Determine the (X, Y) coordinate at the center of the cell enclosing the given text.  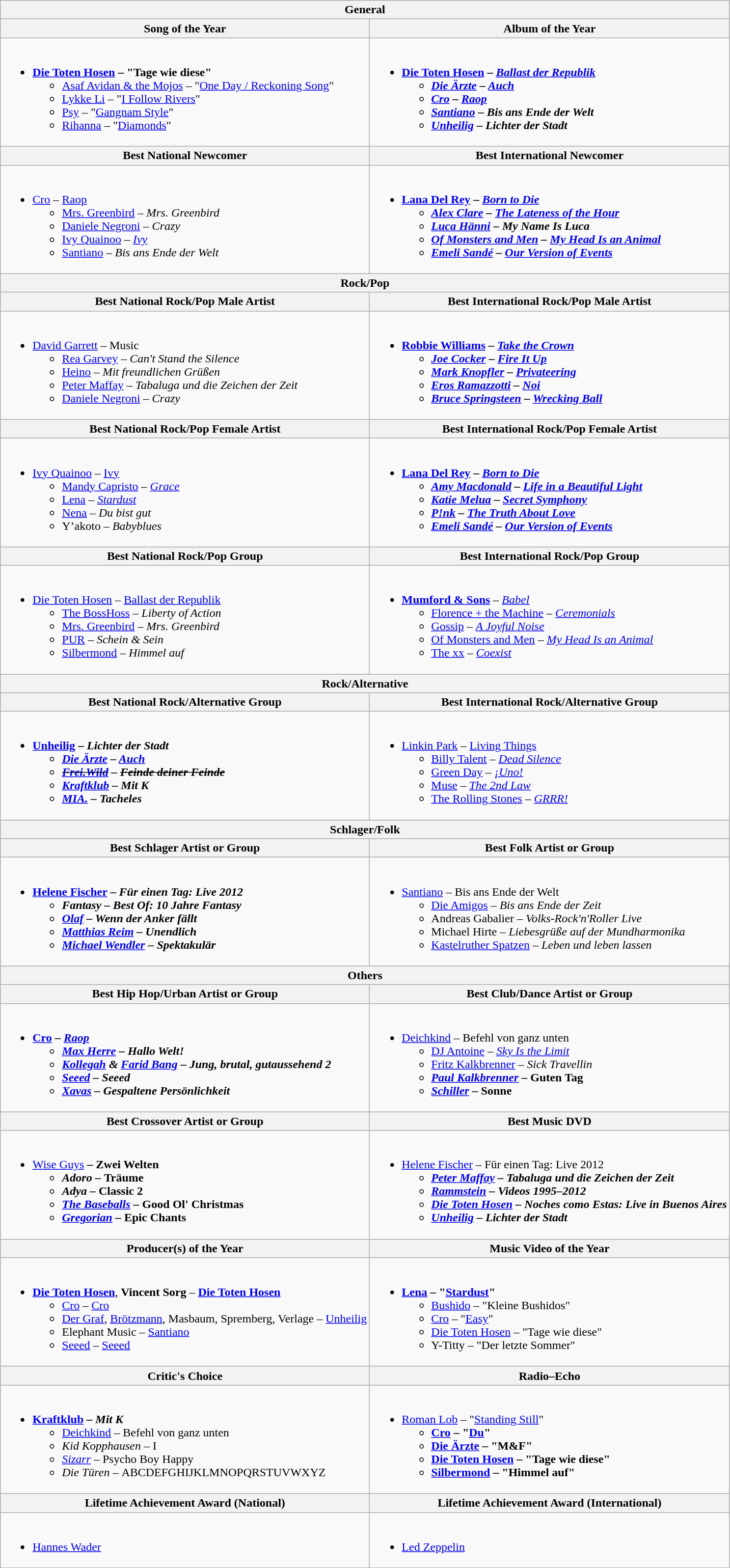
Best National Rock/Alternative Group (185, 702)
General (365, 10)
Best Schlager Artist or Group (185, 848)
Lena – "Stardust"Bushido – "Kleine Bushidos"Cro – "Easy"Die Toten Hosen – "Tage wie diese"Y-Titty – "Der letzte Sommer" (550, 1312)
Song of the Year (185, 28)
Lifetime Achievement Award (International) (550, 1503)
Best National Newcomer (185, 156)
Wise Guys – Zwei WeltenAdoro – TräumeAdya – Classic 2The Baseballs – Good Ol' ChristmasGregorian – Epic Chants (185, 1184)
Best International Rock/Alternative Group (550, 702)
Best International Newcomer (550, 156)
Deichkind – Befehl von ganz untenDJ Antoine – Sky Is the LimitFritz Kalkbrenner – Sick TravellinPaul Kalkbrenner – Guten TagSchiller – Sonne (550, 1058)
Best Music DVD (550, 1121)
Die Toten Hosen – Ballast der RepublikThe BossHoss – Liberty of ActionMrs. Greenbird – Mrs. GreenbirdPUR – Schein & SeinSilbermond – Himmel auf (185, 620)
Critic's Choice (185, 1375)
Schlager/Folk (365, 829)
Rock/Alternative (365, 683)
Mumford & Sons – BabelFlorence + the Machine – CeremonialsGossip – A Joyful NoiseOf Monsters and Men – My Head Is an AnimalThe xx – Coexist (550, 620)
Album of the Year (550, 28)
Best Folk Artist or Group (550, 848)
Kraftklub – Mit KDeichkind – Befehl von ganz untenKid Kopphausen – ISizarr – Psycho Boy HappyDie Türen – ABCDEFGHIJKLMNOPQRSTUVWXYZ (185, 1439)
Best National Rock/Pop Female Artist (185, 429)
Best International Rock/Pop Female Artist (550, 429)
Best National Rock/Pop Male Artist (185, 302)
Robbie Williams – Take the CrownJoe Cocker – Fire It UpMark Knopfler – PrivateeringEros Ramazzotti – NoiBruce Springsteen – Wrecking Ball (550, 365)
Others (365, 975)
Roman Lob – "Standing Still"Cro – "Du"Die Ärzte – "M&F"Die Toten Hosen – "Tage wie diese"Silbermond – "Himmel auf" (550, 1439)
Best Club/Dance Artist or Group (550, 994)
Music Video of the Year (550, 1248)
Best International Rock/Pop Male Artist (550, 302)
Best Crossover Artist or Group (185, 1121)
Ivy Quainoo – IvyMandy Capristo – GraceLena – StardustNena – Du bist gutY’akoto – Babyblues (185, 492)
Cro – RaopMrs. Greenbird – Mrs. GreenbirdDaniele Negroni – CrazyIvy Quainoo – IvySantiano – Bis ans Ende der Welt (185, 219)
Led Zeppelin (550, 1540)
Cro – RaopMax Herre – Hallo Welt!Kollegah & Farid Bang – Jung, brutal, gutaussehend 2Seeed – SeeedXavas – Gespaltene Persönlichkeit (185, 1058)
Unheilig – Lichter der StadtDie Ärzte – AuchFrei.Wild – Feinde deiner FeindeKraftklub – Mit KMIA. – Tacheles (185, 766)
Lifetime Achievement Award (National) (185, 1503)
Linkin Park – Living ThingsBilly Talent – Dead SilenceGreen Day – ¡Uno!Muse – The 2nd LawThe Rolling Stones – GRRR! (550, 766)
Rock/Pop (365, 283)
Radio–Echo (550, 1375)
Hannes Wader (185, 1540)
Best Hip Hop/Urban Artist or Group (185, 994)
Best International Rock/Pop Group (550, 556)
Die Toten Hosen – Ballast der RepublikDie Ärzte – AuchCro – RaopSantiano – Bis ans Ende der WeltUnheilig – Lichter der Stadt (550, 92)
Producer(s) of the Year (185, 1248)
Best National Rock/Pop Group (185, 556)
